Find where the given text appears and provide that cell's center as (X, Y) coordinate. 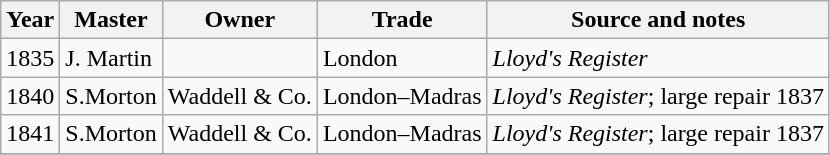
Trade (402, 20)
Year (30, 20)
London (402, 58)
Source and notes (658, 20)
1840 (30, 96)
J. Martin (111, 58)
Master (111, 20)
Owner (240, 20)
Lloyd's Register (658, 58)
1841 (30, 134)
1835 (30, 58)
